From the cell containing the given text, extract its center point as (x, y) coordinate. 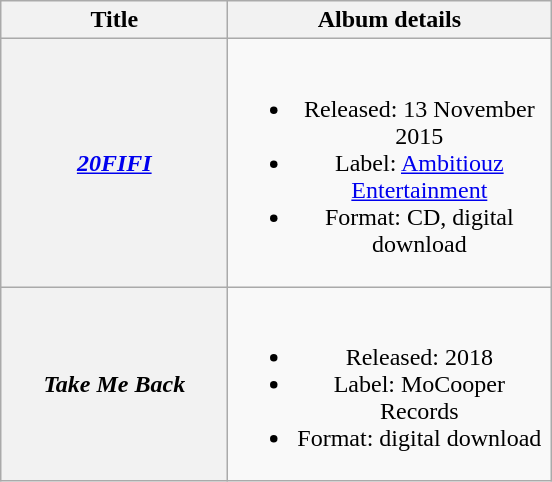
Album details (390, 20)
20FIFI (114, 163)
Released: 2018Label: MoCooper RecordsFormat: digital download (390, 384)
Take Me Back (114, 384)
Title (114, 20)
Released: 13 November 2015Label: Ambitiouz EntertainmentFormat: CD, digital download (390, 163)
